Detect which cell encompasses the target text, then output its [x, y] center coordinate. 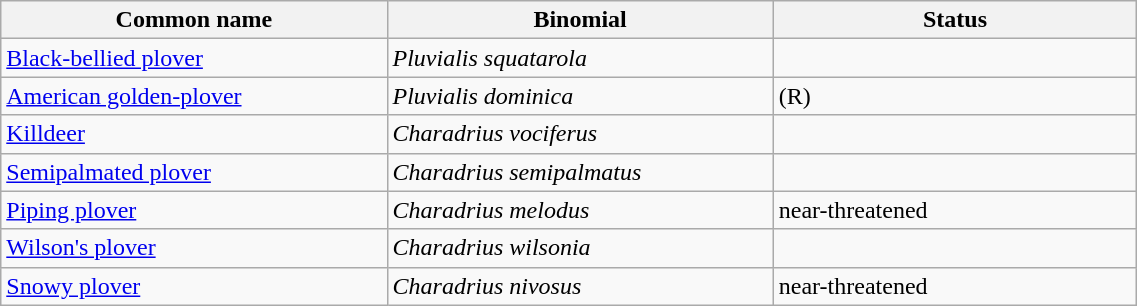
Wilson's plover [194, 248]
Killdeer [194, 134]
Status [955, 20]
Charadrius melodus [580, 210]
Pluvialis dominica [580, 96]
American golden-plover [194, 96]
Snowy plover [194, 286]
Common name [194, 20]
Charadrius nivosus [580, 286]
(R) [955, 96]
Black-bellied plover [194, 58]
Binomial [580, 20]
Piping plover [194, 210]
Charadrius wilsonia [580, 248]
Pluvialis squatarola [580, 58]
Charadrius vociferus [580, 134]
Semipalmated plover [194, 172]
Charadrius semipalmatus [580, 172]
